Determine the (X, Y) coordinate at the center of the cell enclosing the given text.  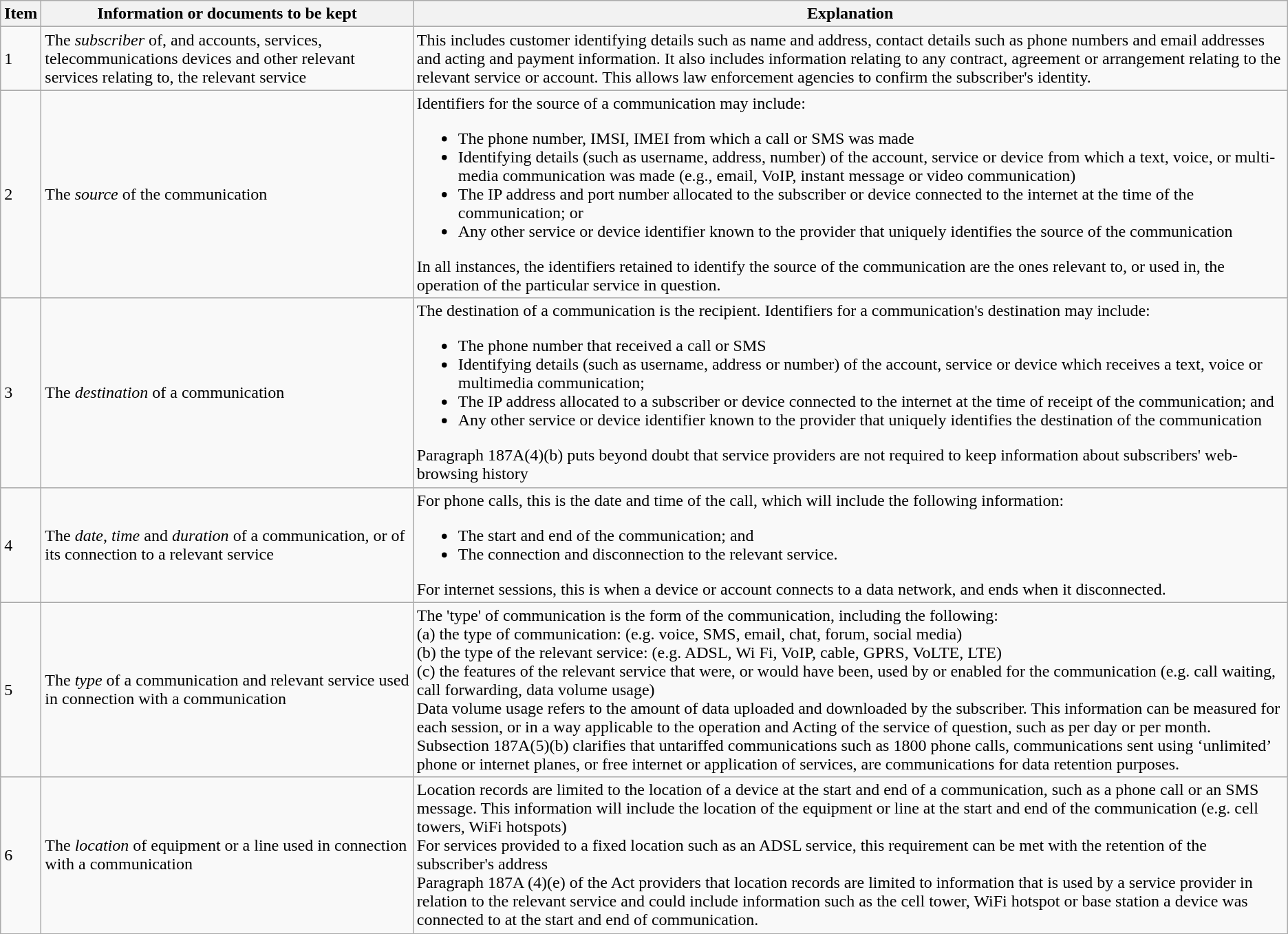
Item (21, 14)
4 (21, 545)
The location of equipment or a line used in connection with a communication (227, 855)
The type of a communication and relevant service used in connection with a communication (227, 690)
The date, time and duration of a communication, or of its connection to a relevant service (227, 545)
3 (21, 392)
The subscriber of, and accounts, services, telecommunications devices and other relevant services relating to, the relevant service (227, 59)
The destination of a communication (227, 392)
6 (21, 855)
1 (21, 59)
The source of the communication (227, 194)
2 (21, 194)
Explanation (850, 14)
5 (21, 690)
Information or documents to be kept (227, 14)
